Identify which cell holds the provided text, then report its (x, y) central coordinate. 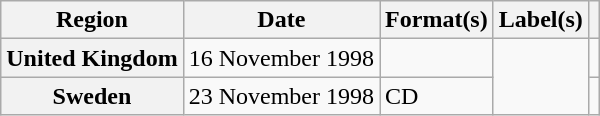
Label(s) (540, 20)
23 November 1998 (281, 96)
CD (437, 96)
Date (281, 20)
United Kingdom (92, 58)
Sweden (92, 96)
Region (92, 20)
Format(s) (437, 20)
16 November 1998 (281, 58)
